Search for the cell housing the specified text and yield its [X, Y] center coordinate. 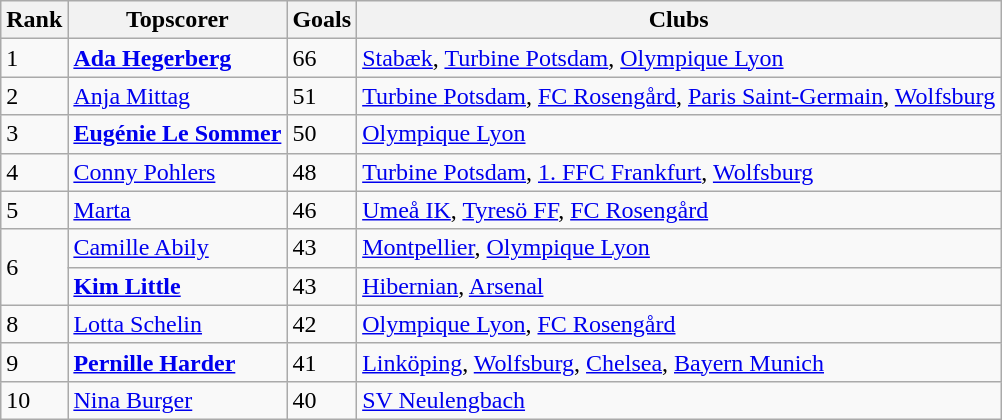
Olympique Lyon [679, 134]
Lotta Schelin [178, 324]
51 [322, 96]
9 [34, 362]
Topscorer [178, 20]
66 [322, 58]
Olympique Lyon, FC Rosengård [679, 324]
40 [322, 400]
SV Neulengbach [679, 400]
Anja Mittag [178, 96]
5 [34, 210]
4 [34, 172]
Hibernian, Arsenal [679, 286]
1 [34, 58]
Pernille Harder [178, 362]
2 [34, 96]
8 [34, 324]
Turbine Potsdam, FC Rosengård, Paris Saint-Germain, Wolfsburg [679, 96]
6 [34, 267]
41 [322, 362]
10 [34, 400]
Montpellier, Olympique Lyon [679, 248]
Rank [34, 20]
46 [322, 210]
Marta [178, 210]
Linköping, Wolfsburg, Chelsea, Bayern Munich [679, 362]
Camille Abily [178, 248]
3 [34, 134]
42 [322, 324]
Umeå IK, Tyresö FF, FC Rosengård [679, 210]
Turbine Potsdam, 1. FFC Frankfurt, Wolfsburg [679, 172]
48 [322, 172]
Ada Hegerberg [178, 58]
Nina Burger [178, 400]
Conny Pohlers [178, 172]
Kim Little [178, 286]
Clubs [679, 20]
Goals [322, 20]
50 [322, 134]
Stabæk, Turbine Potsdam, Olympique Lyon [679, 58]
Eugénie Le Sommer [178, 134]
